For the text-containing cell, return its midpoint in (x, y) coordinate format. 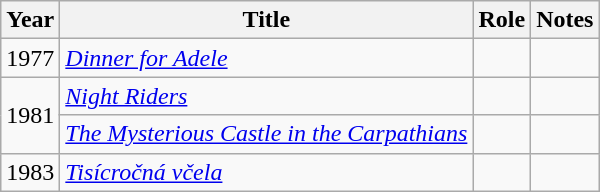
Night Riders (266, 96)
Dinner for Adele (266, 58)
Role (502, 20)
1977 (30, 58)
1983 (30, 172)
The Mysterious Castle in the Carpathians (266, 134)
Notes (565, 20)
Title (266, 20)
1981 (30, 115)
Tisícročná včela (266, 172)
Year (30, 20)
